Extract the (X, Y) coordinate from the center of the cell holding the provided text.  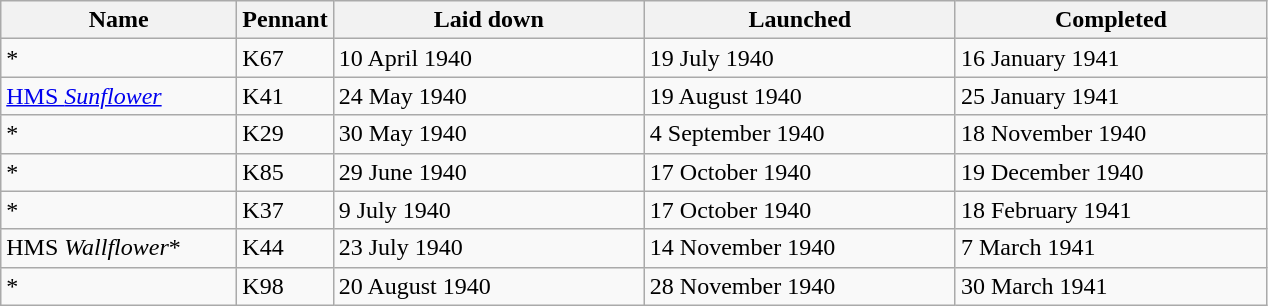
14 November 1940 (800, 248)
19 July 1940 (800, 58)
18 November 1940 (1110, 134)
K41 (285, 96)
K98 (285, 286)
23 July 1940 (488, 248)
9 July 1940 (488, 210)
K29 (285, 134)
Pennant (285, 20)
HMS Sunflower (119, 96)
19 August 1940 (800, 96)
20 August 1940 (488, 286)
18 February 1941 (1110, 210)
7 March 1941 (1110, 248)
28 November 1940 (800, 286)
K37 (285, 210)
Launched (800, 20)
K67 (285, 58)
Completed (1110, 20)
24 May 1940 (488, 96)
Laid down (488, 20)
K85 (285, 172)
19 December 1940 (1110, 172)
Name (119, 20)
K44 (285, 248)
16 January 1941 (1110, 58)
30 March 1941 (1110, 286)
30 May 1940 (488, 134)
29 June 1940 (488, 172)
4 September 1940 (800, 134)
10 April 1940 (488, 58)
25 January 1941 (1110, 96)
HMS Wallflower* (119, 248)
